Find where the given text appears and provide that cell's center as [x, y] coordinate. 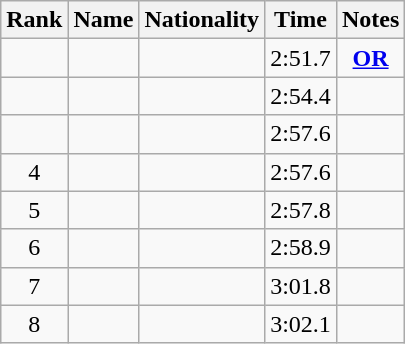
3:01.8 [301, 286]
5 [34, 210]
Notes [370, 20]
Nationality [202, 20]
7 [34, 286]
2:58.9 [301, 248]
Rank [34, 20]
6 [34, 248]
2:51.7 [301, 58]
4 [34, 172]
Name [104, 20]
2:57.8 [301, 210]
2:54.4 [301, 96]
3:02.1 [301, 324]
8 [34, 324]
OR [370, 58]
Time [301, 20]
